Return [x, y] of the center of cell containing provided text 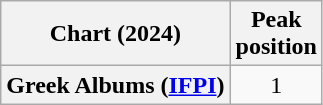
Peakposition [276, 34]
1 [276, 85]
Greek Albums (IFPI) [116, 85]
Chart (2024) [116, 34]
